Detect which cell encompasses the target text, then output its [x, y] center coordinate. 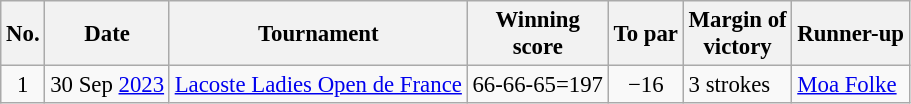
No. [23, 34]
1 [23, 85]
Margin ofvictory [738, 34]
66-66-65=197 [538, 85]
Lacoste Ladies Open de France [318, 85]
Winningscore [538, 34]
Date [107, 34]
−16 [646, 85]
Runner-up [850, 34]
Moa Folke [850, 85]
To par [646, 34]
3 strokes [738, 85]
30 Sep 2023 [107, 85]
Tournament [318, 34]
